Return (X, Y) of the center of cell containing provided text 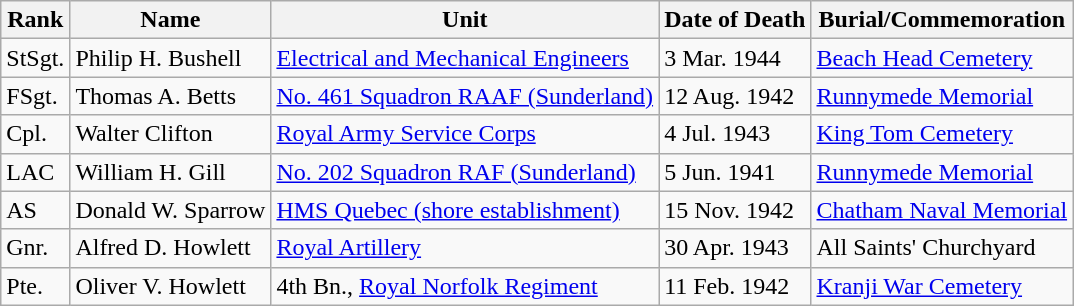
Cpl. (36, 134)
Chatham Naval Memorial (942, 210)
4th Bn., Royal Norfolk Regiment (465, 286)
Philip H. Bushell (170, 58)
Pte. (36, 286)
Beach Head Cemetery (942, 58)
All Saints' Churchyard (942, 248)
No. 461 Squadron RAAF (Sunderland) (465, 96)
William H. Gill (170, 172)
Walter Clifton (170, 134)
AS (36, 210)
11 Feb. 1942 (735, 286)
Date of Death (735, 20)
Oliver V. Howlett (170, 286)
LAC (36, 172)
Electrical and Mechanical Engineers (465, 58)
Unit (465, 20)
StSgt. (36, 58)
15 Nov. 1942 (735, 210)
5 Jun. 1941 (735, 172)
Gnr. (36, 248)
Royal Artillery (465, 248)
30 Apr. 1943 (735, 248)
3 Mar. 1944 (735, 58)
No. 202 Squadron RAF (Sunderland) (465, 172)
Royal Army Service Corps (465, 134)
Name (170, 20)
Thomas A. Betts (170, 96)
HMS Quebec (shore establishment) (465, 210)
4 Jul. 1943 (735, 134)
King Tom Cemetery (942, 134)
12 Aug. 1942 (735, 96)
Rank (36, 20)
Burial/Commemoration (942, 20)
FSgt. (36, 96)
Kranji War Cemetery (942, 286)
Alfred D. Howlett (170, 248)
Donald W. Sparrow (170, 210)
